Output the (x, y) coordinate of the center of the cell containing the given text.  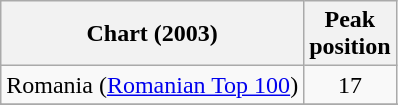
17 (350, 85)
Peakposition (350, 34)
Romania (Romanian Top 100) (152, 85)
Chart (2003) (152, 34)
